Return [x, y] of the center of cell containing provided text 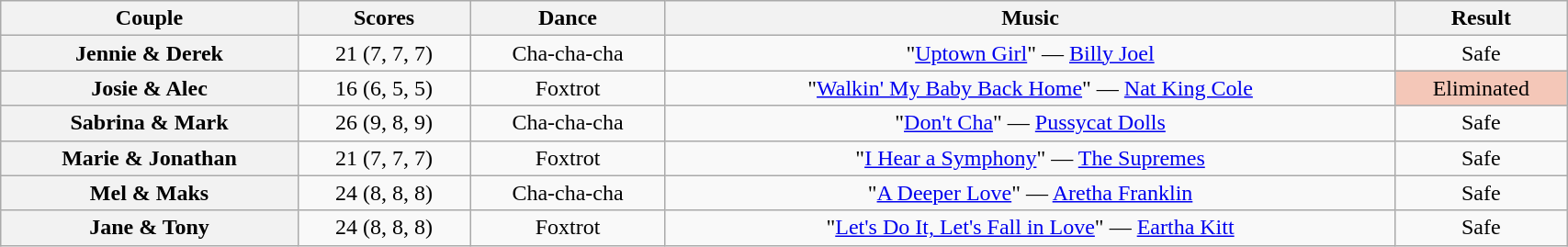
"I Hear a Symphony" — The Supremes [1031, 158]
Music [1031, 18]
Scores [384, 18]
"Let's Do It, Let's Fall in Love" — Eartha Kitt [1031, 228]
16 (6, 5, 5) [384, 88]
Mel & Maks [149, 193]
"Uptown Girl" — Billy Joel [1031, 53]
"A Deeper Love" — Aretha Franklin [1031, 193]
Sabrina & Mark [149, 123]
Result [1481, 18]
Jennie & Derek [149, 53]
Jane & Tony [149, 228]
Couple [149, 18]
Marie & Jonathan [149, 158]
"Walkin' My Baby Back Home" — Nat King Cole [1031, 88]
Eliminated [1481, 88]
"Don't Cha" — Pussycat Dolls [1031, 123]
Dance [568, 18]
Josie & Alec [149, 88]
26 (9, 8, 9) [384, 123]
